Output the (x, y) coordinate of the center of the cell containing the given text.  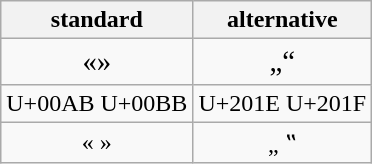
U+201E U+201F (282, 104)
«» (97, 62)
„“ (282, 62)
„ ‟ (282, 143)
standard (97, 20)
U+00AB U+00BB (97, 104)
« » (97, 143)
alternative (282, 20)
